Find where the given text appears and provide that cell's center as (x, y) coordinate. 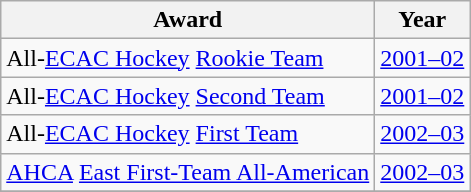
All-ECAC Hockey First Team (188, 134)
All-ECAC Hockey Second Team (188, 96)
All-ECAC Hockey Rookie Team (188, 58)
Year (422, 20)
Award (188, 20)
AHCA East First-Team All-American (188, 172)
